Capture the cell that displays the provided text and extract its [X, Y] central coordinate. 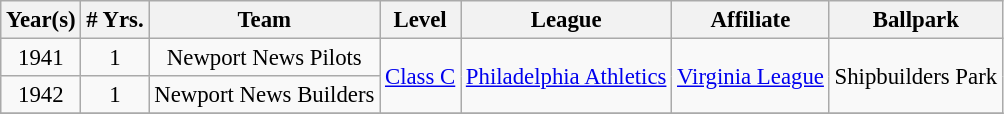
Philadelphia Athletics [566, 76]
League [566, 20]
Shipbuilders Park [916, 76]
# Yrs. [115, 20]
Virginia League [750, 76]
Newport News Builders [264, 95]
Year(s) [41, 20]
1941 [41, 58]
Newport News Pilots [264, 58]
Level [420, 20]
Class C [420, 76]
Team [264, 20]
Ballpark [916, 20]
1942 [41, 95]
Affiliate [750, 20]
